Return the (X, Y) coordinate for the center point of the cell that contains the specified text.  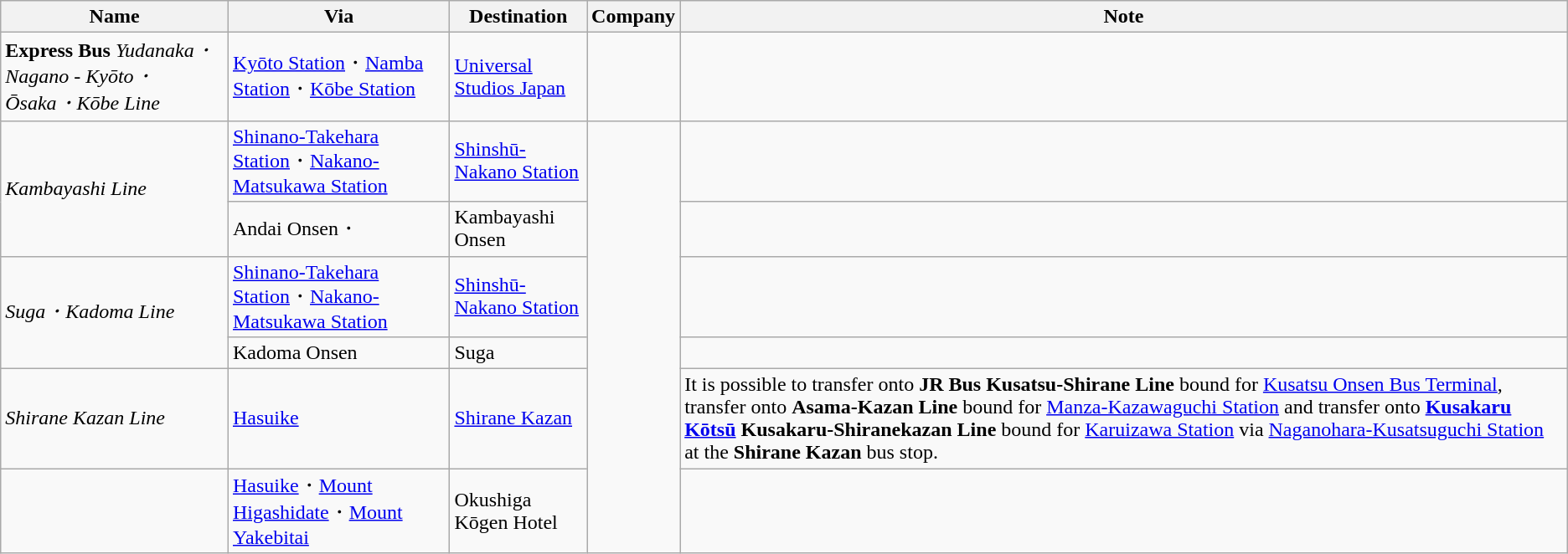
Kambayashi Onsen (518, 229)
Hasuike (338, 418)
Suga (518, 353)
Express Bus Yudanaka・Nagano - Kyōto・Ōsaka・Kōbe Line (115, 77)
Shirane Kazan (518, 418)
Name (115, 17)
Hasuike・Mount Higashidate・Mount Yakebitai (338, 510)
Note (1124, 17)
Company (633, 17)
Universal Studios Japan (518, 77)
Destination (518, 17)
Suga・Kadoma Line (115, 313)
Shirane Kazan Line (115, 418)
Kambayashi Line (115, 188)
Okushiga Kōgen Hotel (518, 510)
Via (338, 17)
Andai Onsen・ (338, 229)
Kadoma Onsen (338, 353)
Kyōto Station・Namba Station・Kōbe Station (338, 77)
